Provide the (x, y) coordinate of the cell's center where the given text is located.  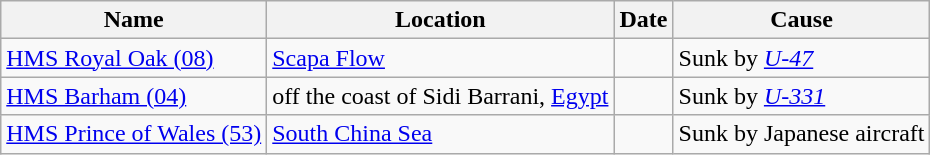
Sunk by Japanese aircraft (802, 134)
South China Sea (440, 134)
HMS Barham (04) (134, 96)
Date (644, 20)
HMS Prince of Wales (53) (134, 134)
Sunk by U-331 (802, 96)
Cause (802, 20)
Scapa Flow (440, 58)
HMS Royal Oak (08) (134, 58)
Location (440, 20)
Sunk by U-47 (802, 58)
Name (134, 20)
off the coast of Sidi Barrani, Egypt (440, 96)
